Identify which cell holds the provided text, then report its [X, Y] central coordinate. 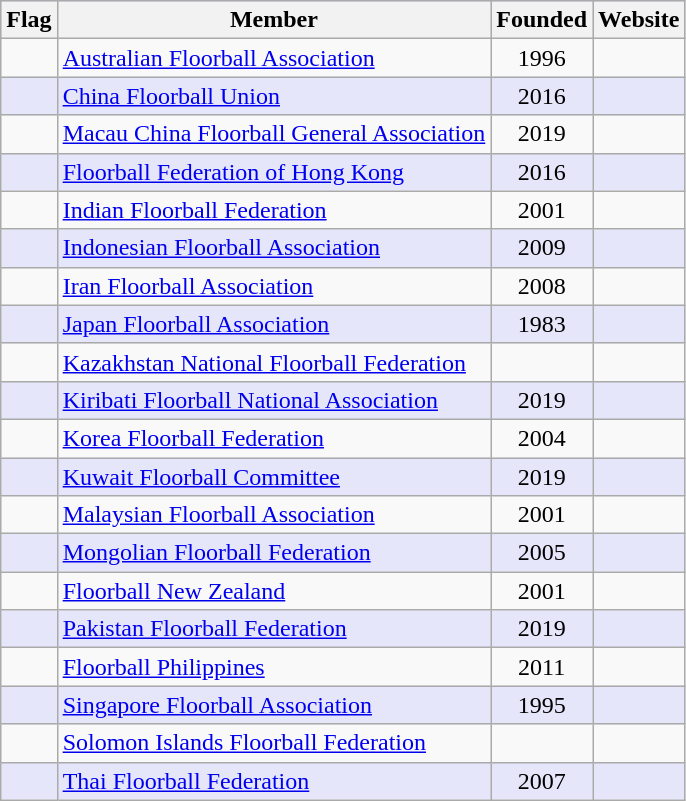
2005 [542, 553]
1983 [542, 324]
Flag [29, 20]
Website [639, 20]
Floorball Federation of Hong Kong [274, 172]
Australian Floorball Association [274, 58]
Japan Floorball Association [274, 324]
1996 [542, 58]
Founded [542, 20]
1995 [542, 705]
Indonesian Floorball Association [274, 248]
Floorball New Zealand [274, 591]
Pakistan Floorball Federation [274, 629]
Mongolian Floorball Federation [274, 553]
Floorball Philippines [274, 667]
2007 [542, 781]
2008 [542, 286]
Malaysian Floorball Association [274, 515]
Kazakhstan National Floorball Federation [274, 362]
Singapore Floorball Association [274, 705]
China Floorball Union [274, 96]
Kiribati Floorball National Association [274, 400]
Member [274, 20]
Korea Floorball Federation [274, 438]
2011 [542, 667]
Iran Floorball Association [274, 286]
Macau China Floorball General Association [274, 134]
Thai Floorball Federation [274, 781]
2004 [542, 438]
Indian Floorball Federation [274, 210]
Kuwait Floorball Committee [274, 477]
2009 [542, 248]
Solomon Islands Floorball Federation [274, 743]
